Provide the (X, Y) coordinate of the cell's center where the given text is located.  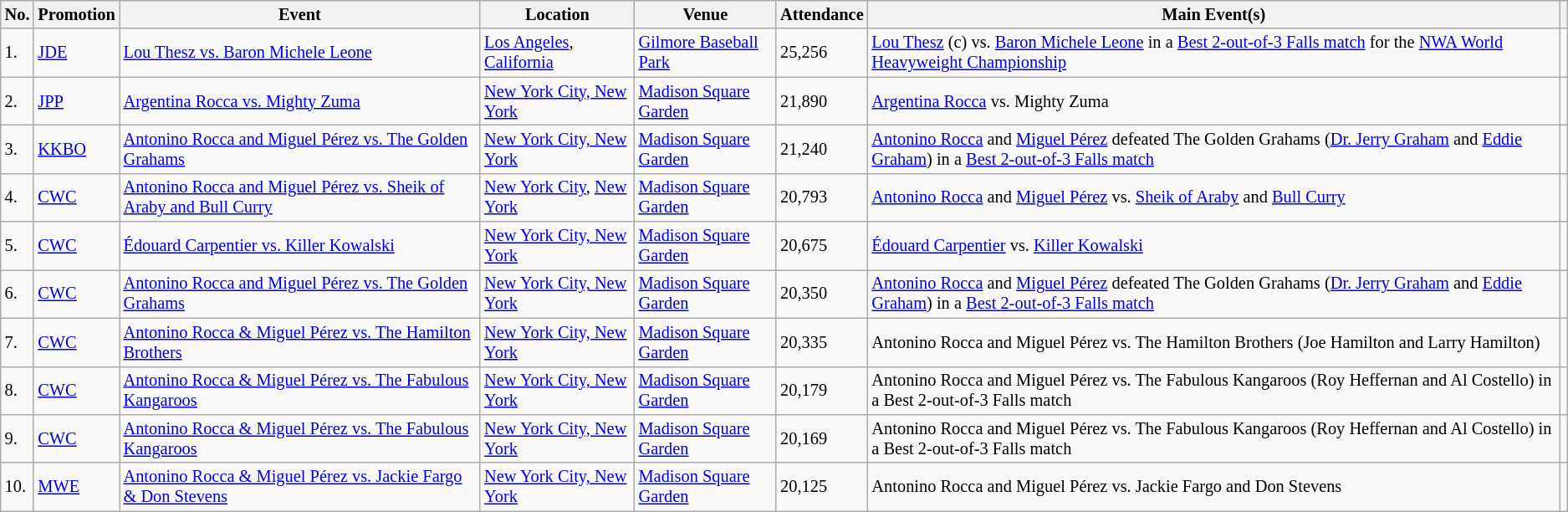
4. (18, 197)
JPP (76, 101)
20,125 (821, 487)
20,335 (821, 342)
9. (18, 438)
Location (557, 14)
Promotion (76, 14)
Lou Thesz (c) vs. Baron Michele Leone in a Best 2-out-of-3 Falls match for the NWA World Heavyweight Championship (1214, 53)
21,890 (821, 101)
20,350 (821, 294)
25,256 (821, 53)
20,169 (821, 438)
5. (18, 246)
Antonino Rocca and Miguel Pérez vs. Jackie Fargo and Don Stevens (1214, 487)
10. (18, 487)
Main Event(s) (1214, 14)
JDE (76, 53)
Antonino Rocca & Miguel Pérez vs. Jackie Fargo & Don Stevens (300, 487)
20,675 (821, 246)
7. (18, 342)
20,793 (821, 197)
8. (18, 391)
Event (300, 14)
3. (18, 149)
KKBO (76, 149)
Antonino Rocca & Miguel Pérez vs. The Hamilton Brothers (300, 342)
Gilmore Baseball Park (706, 53)
21,240 (821, 149)
2. (18, 101)
1. (18, 53)
Attendance (821, 14)
Los Angeles, California (557, 53)
Lou Thesz vs. Baron Michele Leone (300, 53)
Venue (706, 14)
No. (18, 14)
MWE (76, 487)
6. (18, 294)
20,179 (821, 391)
Antonino Rocca and Miguel Pérez vs. The Hamilton Brothers (Joe Hamilton and Larry Hamilton) (1214, 342)
